From the cell containing the given text, extract its center point as [X, Y] coordinate. 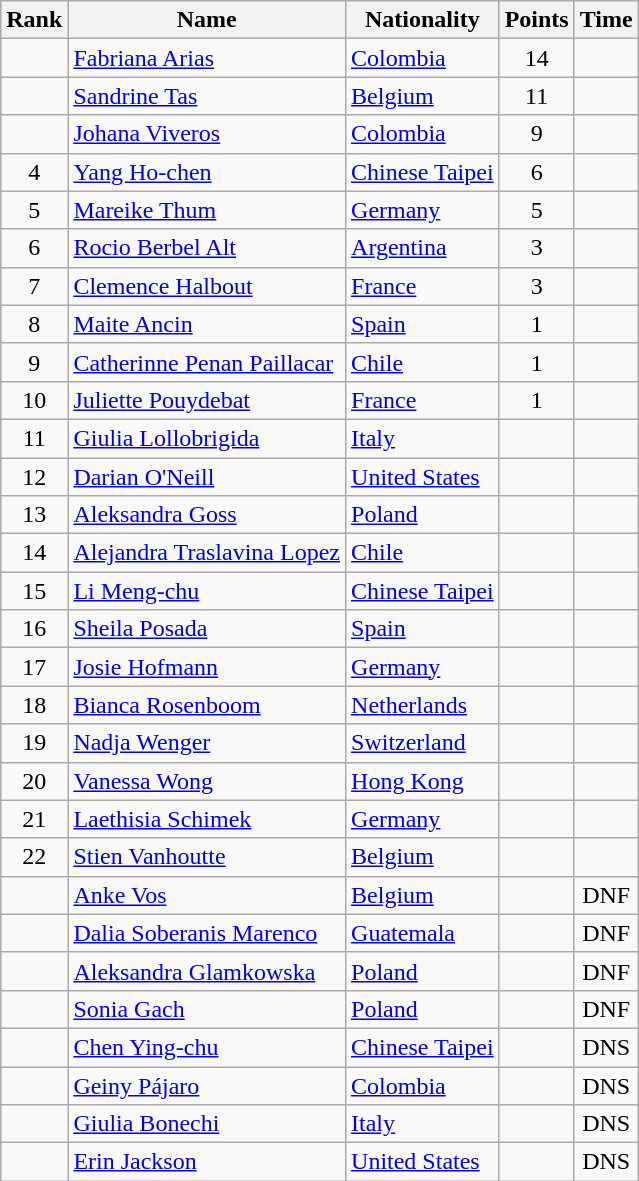
Erin Jackson [207, 1162]
20 [34, 781]
Darian O'Neill [207, 477]
Laethisia Schimek [207, 819]
Nadja Wenger [207, 743]
Josie Hofmann [207, 667]
13 [34, 515]
Juliette Pouydebat [207, 400]
Maite Ancin [207, 324]
Nationality [423, 20]
22 [34, 857]
16 [34, 629]
Geiny Pájaro [207, 1085]
Li Meng-chu [207, 591]
Anke Vos [207, 895]
Stien Vanhoutte [207, 857]
Dalia Soberanis Marenco [207, 933]
Johana Viveros [207, 134]
Mareike Thum [207, 210]
4 [34, 172]
Time [606, 20]
Rocio Berbel Alt [207, 248]
Points [536, 20]
Switzerland [423, 743]
Name [207, 20]
12 [34, 477]
Yang Ho-chen [207, 172]
Bianca Rosenboom [207, 705]
Sheila Posada [207, 629]
17 [34, 667]
Fabriana Arias [207, 58]
Hong Kong [423, 781]
Argentina [423, 248]
21 [34, 819]
Clemence Halbout [207, 286]
Catherinne Penan Paillacar [207, 362]
Aleksandra Goss [207, 515]
Chen Ying-chu [207, 1047]
Aleksandra Glamkowska [207, 971]
10 [34, 400]
Giulia Bonechi [207, 1124]
19 [34, 743]
7 [34, 286]
Rank [34, 20]
8 [34, 324]
Sandrine Tas [207, 96]
Giulia Lollobrigida [207, 438]
Netherlands [423, 705]
Vanessa Wong [207, 781]
Sonia Gach [207, 1009]
18 [34, 705]
Alejandra Traslavina Lopez [207, 553]
15 [34, 591]
Guatemala [423, 933]
